Output the (X, Y) coordinate of the center of the cell containing the given text.  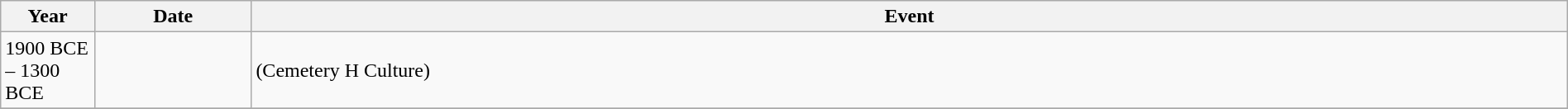
Event (910, 17)
Year (48, 17)
(Cemetery H Culture) (910, 70)
Date (172, 17)
1900 BCE – 1300 BCE (48, 70)
